Find where the given text appears and provide that cell's center as [X, Y] coordinate. 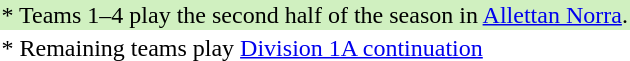
* Teams 1–4 play the second half of the season in Allettan Norra. [314, 15]
